Locate the cell with the specified text and output its [x, y] center coordinate. 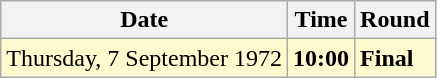
Thursday, 7 September 1972 [144, 58]
Round [395, 20]
Final [395, 58]
Time [322, 20]
10:00 [322, 58]
Date [144, 20]
